Find where the given text appears and provide that cell's center as (X, Y) coordinate. 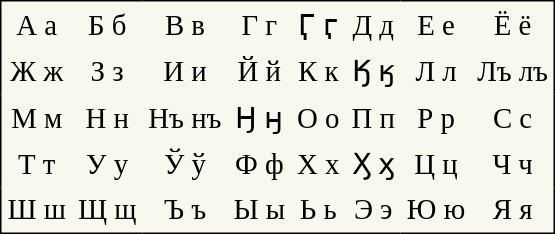
Р р (436, 117)
Ӷ ӷ (318, 24)
Ӽ ӽ (372, 164)
Г г (259, 24)
Ӈ ӈ (259, 117)
Ю ю (436, 211)
Е е (436, 24)
К к (318, 71)
Ъ ъ (184, 211)
Лъ лъ (513, 71)
Ж ж (36, 71)
Э э (372, 211)
Щ щ (107, 211)
Б б (107, 24)
В в (184, 24)
Й й (259, 71)
Ш ш (36, 211)
Ӄ ӄ (372, 71)
Нъ нъ (184, 117)
З з (107, 71)
Ф ф (259, 164)
Д д (372, 24)
Ы ы (259, 211)
Ё ё (513, 24)
Л л (436, 71)
Ў ў (184, 164)
А а (36, 24)
Я я (513, 211)
Ч ч (513, 164)
Ь ь (318, 211)
Н н (107, 117)
У у (107, 164)
И и (184, 71)
М м (36, 117)
О о (318, 117)
П п (372, 117)
Ц ц (436, 164)
Х х (318, 164)
С с (513, 117)
Т т (36, 164)
